Determine the (x, y) coordinate at the center of the cell enclosing the given text.  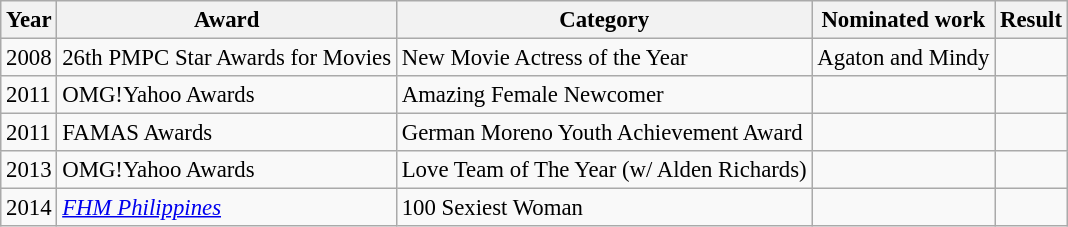
Category (604, 20)
FAMAS Awards (226, 133)
Amazing Female Newcomer (604, 95)
2013 (29, 170)
FHM Philippines (226, 208)
26th PMPC Star Awards for Movies (226, 58)
German Moreno Youth Achievement Award (604, 133)
100 Sexiest Woman (604, 208)
Result (1032, 20)
2008 (29, 58)
New Movie Actress of the Year (604, 58)
Agaton and Mindy (904, 58)
Love Team of The Year (w/ Alden Richards) (604, 170)
Award (226, 20)
Nominated work (904, 20)
Year (29, 20)
2014 (29, 208)
